Locate the cell with the specified text and output its (X, Y) center coordinate. 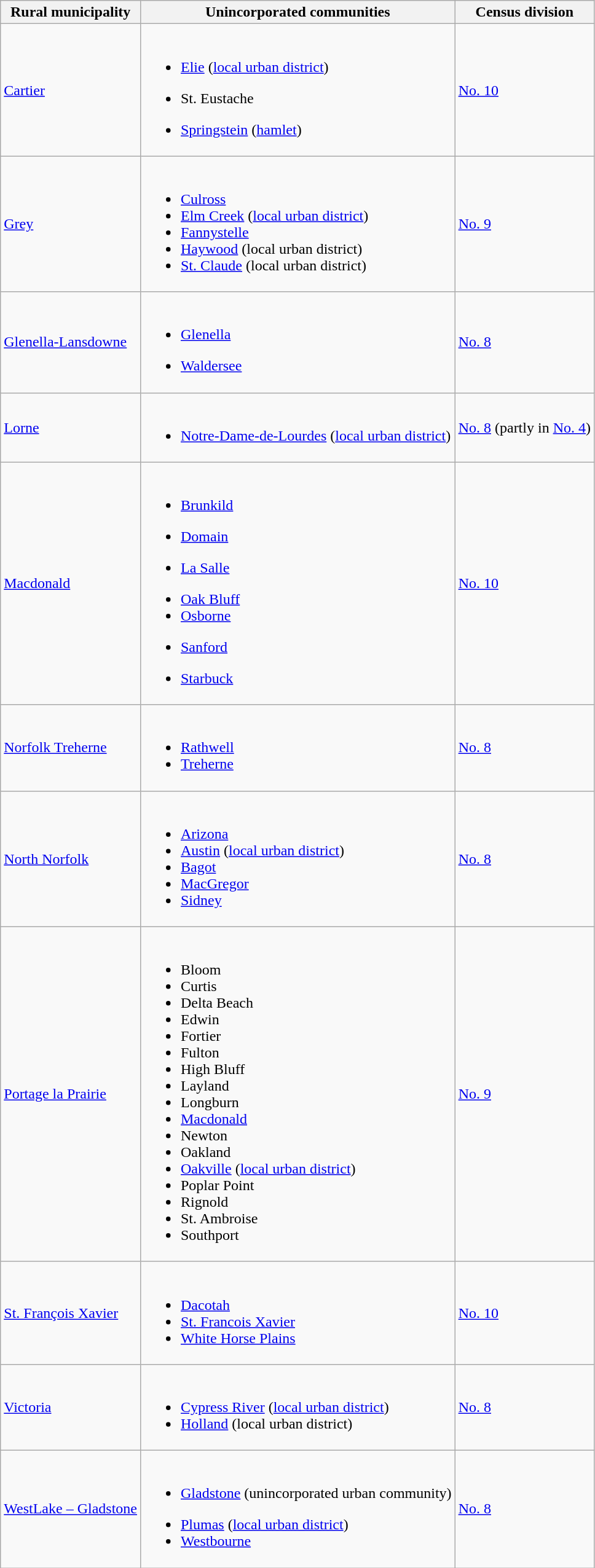
Portage la Prairie (71, 1094)
Lorne (71, 428)
BrunkildDomainLa SalleOak BluffOsborneSanfordStarbuck (297, 584)
St. François Xavier (71, 1312)
CulrossElm Creek (local urban district)FannystelleHaywood (local urban district)St. Claude (local urban district) (297, 224)
No. 8 (partly in No. 4) (524, 428)
GlenellaWaldersee (297, 342)
Notre-Dame-de-Lourdes (local urban district) (297, 428)
Glenella-Lansdowne (71, 342)
Census division (524, 12)
WestLake – Gladstone (71, 1509)
ArizonaAustin (local urban district)BagotMacGregorSidney (297, 859)
Victoria (71, 1407)
DacotahSt. Francois XavierWhite Horse Plains (297, 1312)
Elie (local urban district)St. EustacheSpringstein (hamlet) (297, 90)
North Norfolk (71, 859)
Rural municipality (71, 12)
Macdonald (71, 584)
Cypress River (local urban district)Holland (local urban district) (297, 1407)
Norfolk Treherne (71, 748)
RathwellTreherne (297, 748)
Grey (71, 224)
Gladstone (unincorporated urban community)Plumas (local urban district)Westbourne (297, 1509)
Unincorporated communities (297, 12)
Cartier (71, 90)
